Search for the cell housing the specified text and yield its (x, y) center coordinate. 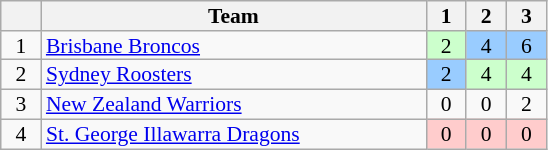
Team (234, 16)
6 (526, 46)
New Zealand Warriors (234, 105)
St. George Illawarra Dragons (234, 134)
Sydney Roosters (234, 75)
Brisbane Broncos (234, 46)
